Find where the given text appears and provide that cell's center as (x, y) coordinate. 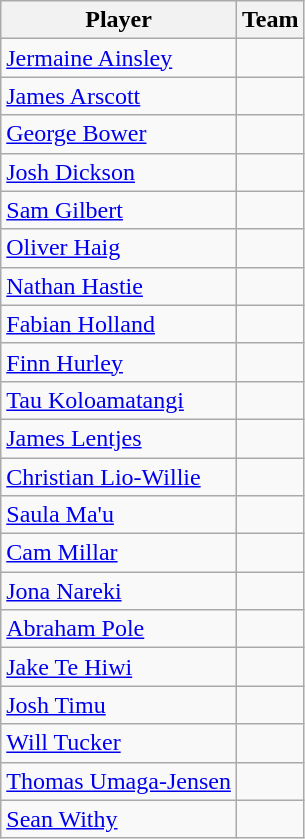
Oliver Haig (119, 248)
Player (119, 20)
Nathan Hastie (119, 286)
Abraham Pole (119, 629)
Josh Timu (119, 705)
Sam Gilbert (119, 210)
George Bower (119, 134)
Cam Millar (119, 553)
Thomas Umaga-Jensen (119, 781)
Saula Ma'u (119, 515)
Jona Nareki (119, 591)
James Arscott (119, 96)
Christian Lio-Willie (119, 477)
Josh Dickson (119, 172)
Jermaine Ainsley (119, 58)
Sean Withy (119, 819)
Tau Koloamatangi (119, 400)
Jake Te Hiwi (119, 667)
Fabian Holland (119, 324)
Finn Hurley (119, 362)
Will Tucker (119, 743)
Team (270, 20)
James Lentjes (119, 438)
